Return the (X, Y) coordinate for the center point of the cell that contains the specified text.  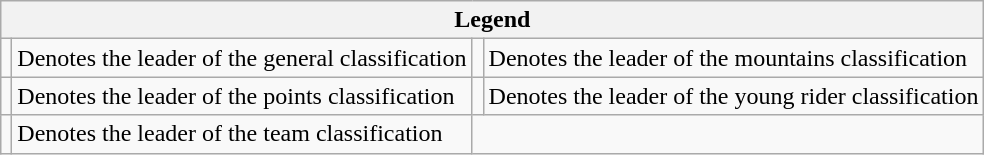
Denotes the leader of the mountains classification (734, 58)
Denotes the leader of the young rider classification (734, 96)
Denotes the leader of the team classification (242, 134)
Legend (492, 20)
Denotes the leader of the general classification (242, 58)
Denotes the leader of the points classification (242, 96)
